Scan for the cell matching the given text and deliver its (x, y) coordinate at center. 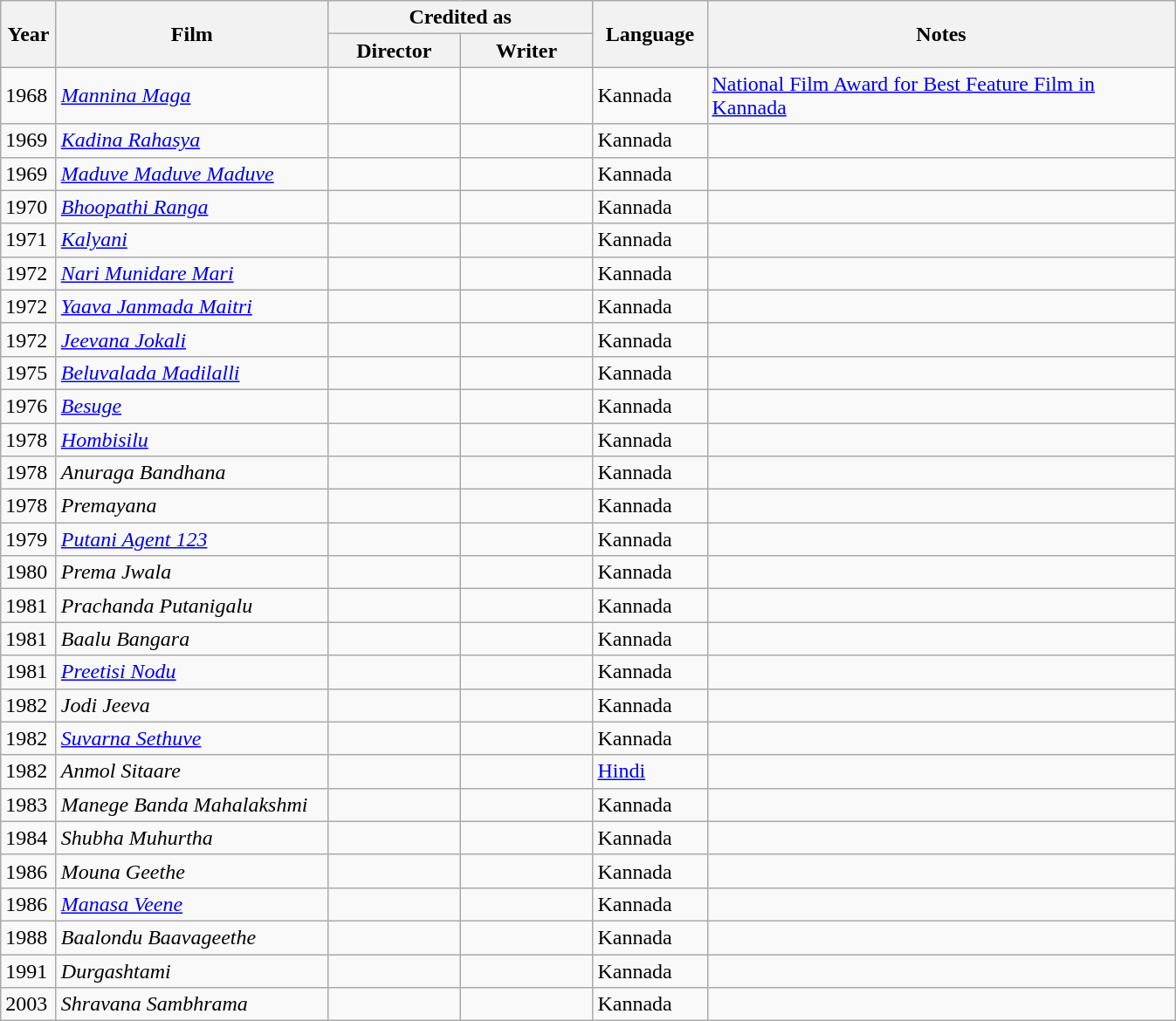
Jeevana Jokali (192, 339)
Nari Munidare Mari (192, 273)
Putani Agent 123 (192, 539)
Hombisilu (192, 439)
Maduve Maduve Maduve (192, 174)
Manege Banda Mahalakshmi (192, 805)
Notes (941, 34)
Year (29, 34)
Prachanda Putanigalu (192, 606)
1979 (29, 539)
Film (192, 34)
Kalyani (192, 240)
Director (394, 51)
Credited as (460, 17)
Jodi Jeeva (192, 705)
Prema Jwala (192, 572)
Besuge (192, 406)
Premayana (192, 506)
1984 (29, 838)
Durgashtami (192, 971)
Anuraga Bandhana (192, 473)
2003 (29, 1004)
Kadina Rahasya (192, 140)
1983 (29, 805)
Yaava Janmada Maitri (192, 306)
Hindi (650, 771)
Suvarna Sethuve (192, 738)
1980 (29, 572)
1968 (29, 96)
1991 (29, 971)
National Film Award for Best Feature Film in Kannada (941, 96)
1970 (29, 207)
Writer (526, 51)
Baalondu Baavageethe (192, 937)
Mannina Maga (192, 96)
Preetisi Nodu (192, 672)
1971 (29, 240)
1975 (29, 373)
Language (650, 34)
Baalu Bangara (192, 639)
Anmol Sitaare (192, 771)
1988 (29, 937)
Shravana Sambhrama (192, 1004)
Bhoopathi Ranga (192, 207)
Beluvalada Madilalli (192, 373)
Manasa Veene (192, 904)
Shubha Muhurtha (192, 838)
1976 (29, 406)
Mouna Geethe (192, 871)
